Search for the cell housing the specified text and yield its [x, y] center coordinate. 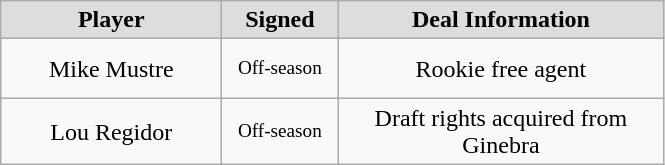
Mike Mustre [112, 69]
Lou Regidor [112, 132]
Rookie free agent [501, 69]
Signed [280, 20]
Player [112, 20]
Deal Information [501, 20]
Draft rights acquired from Ginebra [501, 132]
